Return (x, y) of the center of cell containing provided text 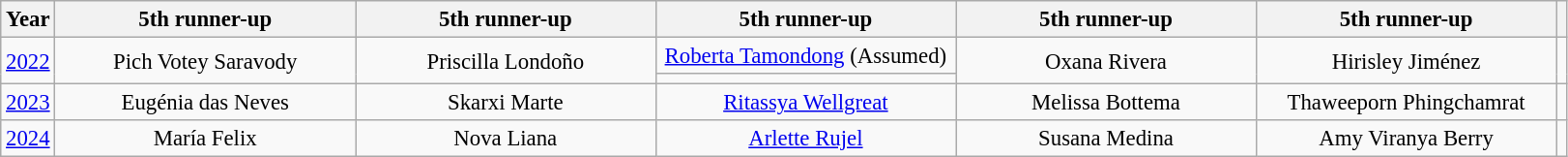
Arlette Rujel (806, 139)
Pich Votey Saravody (205, 61)
Year (28, 19)
Oxana Rivera (1106, 61)
Melissa Bottema (1106, 103)
Priscilla Londoño (507, 61)
Thaweeporn Phingchamrat (1406, 103)
2022 (28, 61)
Susana Medina (1106, 139)
Skarxi Marte (507, 103)
María Felix (205, 139)
Roberta Tamondong (Assumed) (806, 56)
Amy Viranya Berry (1406, 139)
2023 (28, 103)
Eugénia das Neves (205, 103)
Nova Liana (507, 139)
Hirisley Jiménez (1406, 61)
Ritassya Wellgreat (806, 103)
2024 (28, 139)
